Return (X, Y) of the center of cell containing provided text 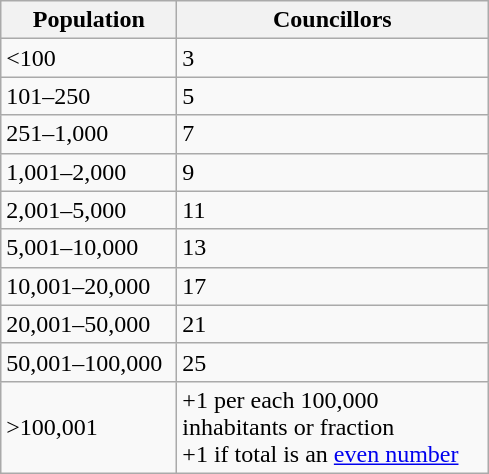
Population (89, 20)
3 (332, 58)
13 (332, 248)
11 (332, 210)
17 (332, 286)
1,001–2,000 (89, 172)
7 (332, 134)
25 (332, 362)
<100 (89, 58)
+1 per each 100,000 inhabitants or fraction+1 if total is an even number (332, 427)
20,001–50,000 (89, 324)
50,001–100,000 (89, 362)
>100,001 (89, 427)
9 (332, 172)
251–1,000 (89, 134)
5,001–10,000 (89, 248)
2,001–5,000 (89, 210)
101–250 (89, 96)
21 (332, 324)
Councillors (332, 20)
5 (332, 96)
10,001–20,000 (89, 286)
